Extract the (X, Y) coordinate from the center of the cell holding the provided text.  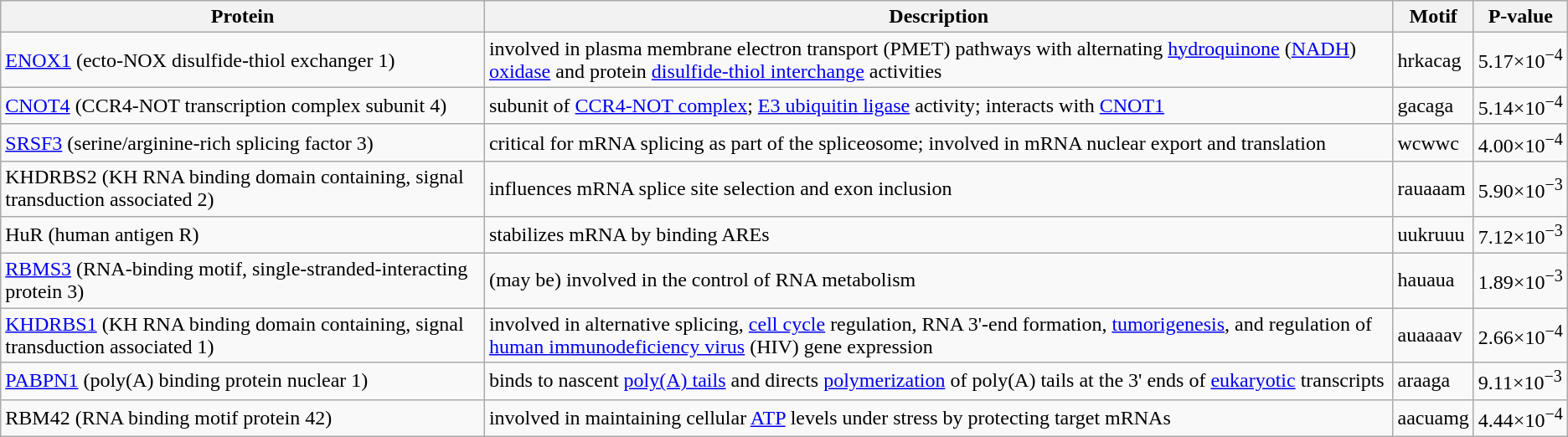
ENOX1 (ecto-NOX disulfide-thiol exchanger 1) (243, 60)
1.89×10−3 (1520, 281)
2.66×10−4 (1520, 335)
rauaaam (1433, 189)
RBM42 (RNA binding motif protein 42) (243, 419)
hrkacag (1433, 60)
P-value (1520, 17)
4.00×10−4 (1520, 142)
hauaua (1433, 281)
4.44×10−4 (1520, 419)
subunit of CCR4-NOT complex; E3 ubiquitin ligase activity; interacts with CNOT1 (938, 105)
uukruuu (1433, 234)
Description (938, 17)
araaga (1433, 382)
influences mRNA splice site selection and exon inclusion (938, 189)
KHDRBS2 (KH RNA binding domain containing, signal transduction associated 2) (243, 189)
PABPN1 (poly(A) binding protein nuclear 1) (243, 382)
Protein (243, 17)
5.17×10−4 (1520, 60)
SRSF3 (serine/arginine-rich splicing factor 3) (243, 142)
gacaga (1433, 105)
(may be) involved in the control of RNA metabolism (938, 281)
HuR (human antigen R) (243, 234)
stabilizes mRNA by binding AREs (938, 234)
aacuamg (1433, 419)
KHDRBS1 (KH RNA binding domain containing, signal transduction associated 1) (243, 335)
auaaaav (1433, 335)
9.11×10−3 (1520, 382)
Motif (1433, 17)
binds to nascent poly(A) tails and directs polymerization of poly(A) tails at the 3' ends of eukaryotic transcripts (938, 382)
RBMS3 (RNA-binding motif, single-stranded-interacting protein 3) (243, 281)
wcwwc (1433, 142)
7.12×10−3 (1520, 234)
5.14×10−4 (1520, 105)
involved in maintaining cellular ATP levels under stress by protecting target mRNAs (938, 419)
critical for mRNA splicing as part of the spliceosome; involved in mRNA nuclear export and translation (938, 142)
5.90×10−3 (1520, 189)
CNOT4 (CCR4-NOT transcription complex subunit 4) (243, 105)
